Provide the (x, y) coordinate of the cell's center where the given text is located.  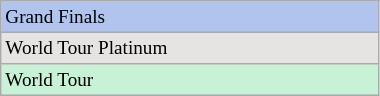
Grand Finals (190, 17)
World Tour (190, 80)
World Tour Platinum (190, 48)
